Output the (x, y) coordinate of the center of the cell containing the given text.  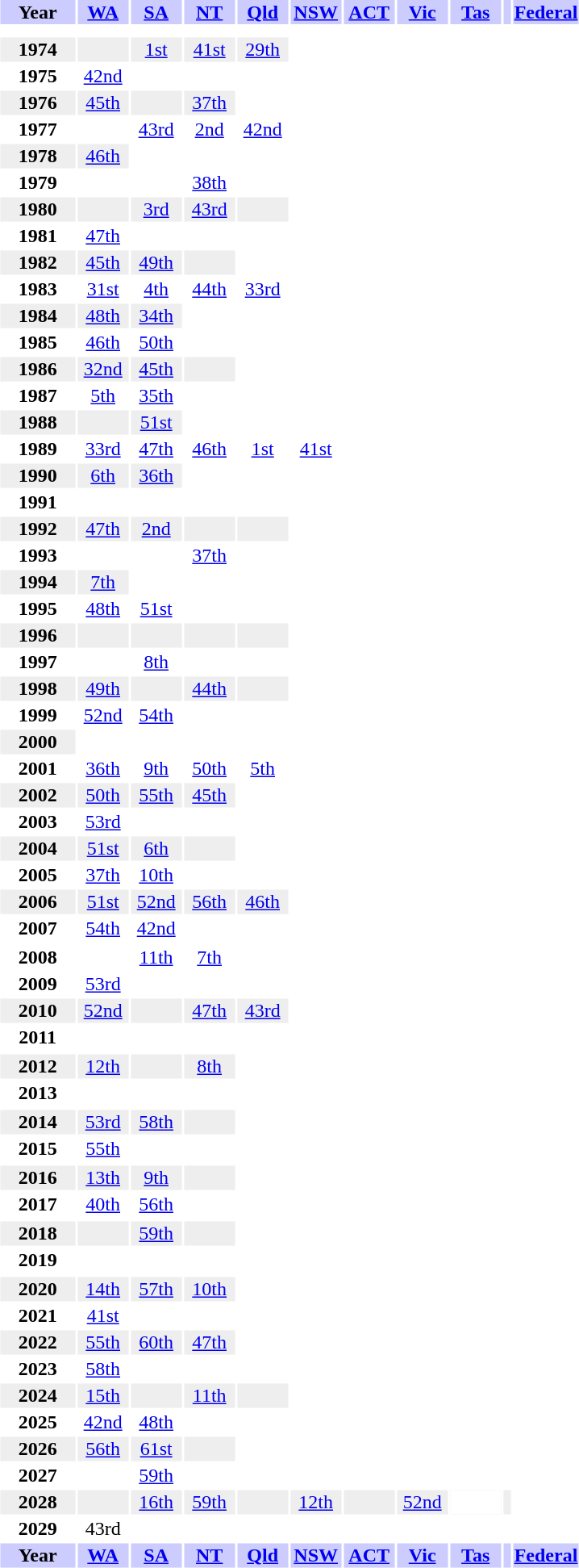
1997 (37, 663)
1991 (37, 503)
1978 (37, 156)
2021 (37, 1316)
2025 (37, 1423)
2004 (37, 848)
15th (103, 1395)
29th (263, 49)
2010 (37, 1011)
13th (103, 1177)
1976 (37, 102)
16th (156, 1502)
2016 (37, 1177)
1988 (37, 422)
61st (156, 1449)
2007 (37, 929)
2003 (37, 822)
2029 (37, 1529)
2006 (37, 901)
2001 (37, 769)
2022 (37, 1342)
1998 (37, 688)
2013 (37, 1093)
34th (156, 316)
14th (103, 1289)
31st (103, 290)
60th (156, 1342)
1993 (37, 556)
1990 (37, 475)
1984 (37, 316)
4th (156, 290)
1989 (37, 449)
1982 (37, 262)
2009 (37, 984)
40th (103, 1205)
2008 (37, 958)
1985 (37, 343)
1974 (37, 49)
1994 (37, 582)
38th (210, 183)
2027 (37, 1476)
2000 (37, 742)
1999 (37, 716)
1975 (37, 77)
32nd (103, 369)
2024 (37, 1395)
2012 (37, 1066)
1992 (37, 529)
2014 (37, 1123)
2017 (37, 1205)
1996 (37, 635)
2020 (37, 1289)
1979 (37, 183)
1986 (37, 369)
2018 (37, 1234)
2028 (37, 1502)
1995 (37, 609)
2005 (37, 876)
2015 (37, 1148)
57th (156, 1289)
2002 (37, 795)
1987 (37, 396)
2023 (37, 1369)
1977 (37, 130)
2019 (37, 1260)
2026 (37, 1449)
35th (156, 396)
1983 (37, 290)
1980 (37, 209)
1981 (37, 236)
2011 (37, 1037)
3rd (156, 209)
